Scan for the cell matching the given text and deliver its [X, Y] coordinate at center. 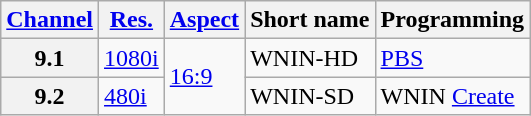
9.2 [50, 96]
PBS [452, 58]
16:9 [204, 77]
WNIN Create [452, 96]
Channel [50, 20]
Aspect [204, 20]
Res. [132, 20]
WNIN-SD [310, 96]
Programming [452, 20]
9.1 [50, 58]
1080i [132, 58]
WNIN-HD [310, 58]
Short name [310, 20]
480i [132, 96]
